Detect which cell encompasses the target text, then output its [X, Y] center coordinate. 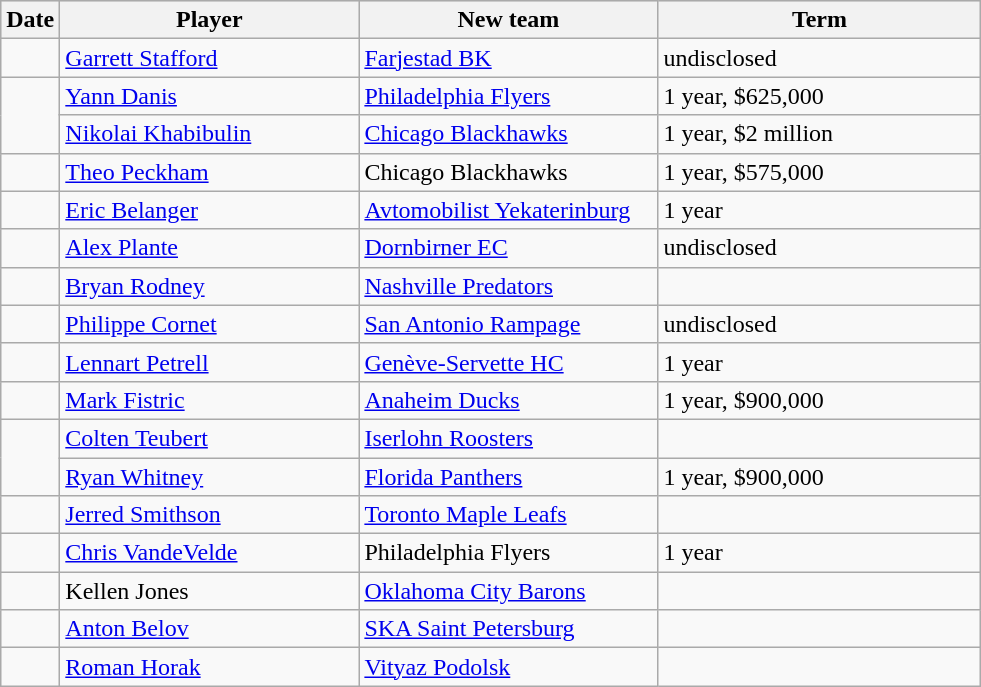
1 year, $2 million [820, 134]
Avtomobilist Yekaterinburg [508, 210]
Anton Belov [210, 629]
Garrett Stafford [210, 58]
Lennart Petrell [210, 362]
Eric Belanger [210, 210]
Florida Panthers [508, 477]
Mark Fistric [210, 400]
Nashville Predators [508, 286]
Colten Teubert [210, 438]
Iserlohn Roosters [508, 438]
Term [820, 20]
Chris VandeVelde [210, 553]
Date [30, 20]
Roman Horak [210, 667]
Nikolai Khabibulin [210, 134]
1 year, $625,000 [820, 96]
1 year, $575,000 [820, 172]
Theo Peckham [210, 172]
Player [210, 20]
Anaheim Ducks [508, 400]
San Antonio Rampage [508, 324]
Vityaz Podolsk [508, 667]
Toronto Maple Leafs [508, 515]
Farjestad BK [508, 58]
New team [508, 20]
Alex Plante [210, 248]
Jerred Smithson [210, 515]
SKA Saint Petersburg [508, 629]
Bryan Rodney [210, 286]
Kellen Jones [210, 591]
Oklahoma City Barons [508, 591]
Dornbirner EC [508, 248]
Philippe Cornet [210, 324]
Yann Danis [210, 96]
Ryan Whitney [210, 477]
Genève-Servette HC [508, 362]
